Find where the given text appears and provide that cell's center as [x, y] coordinate. 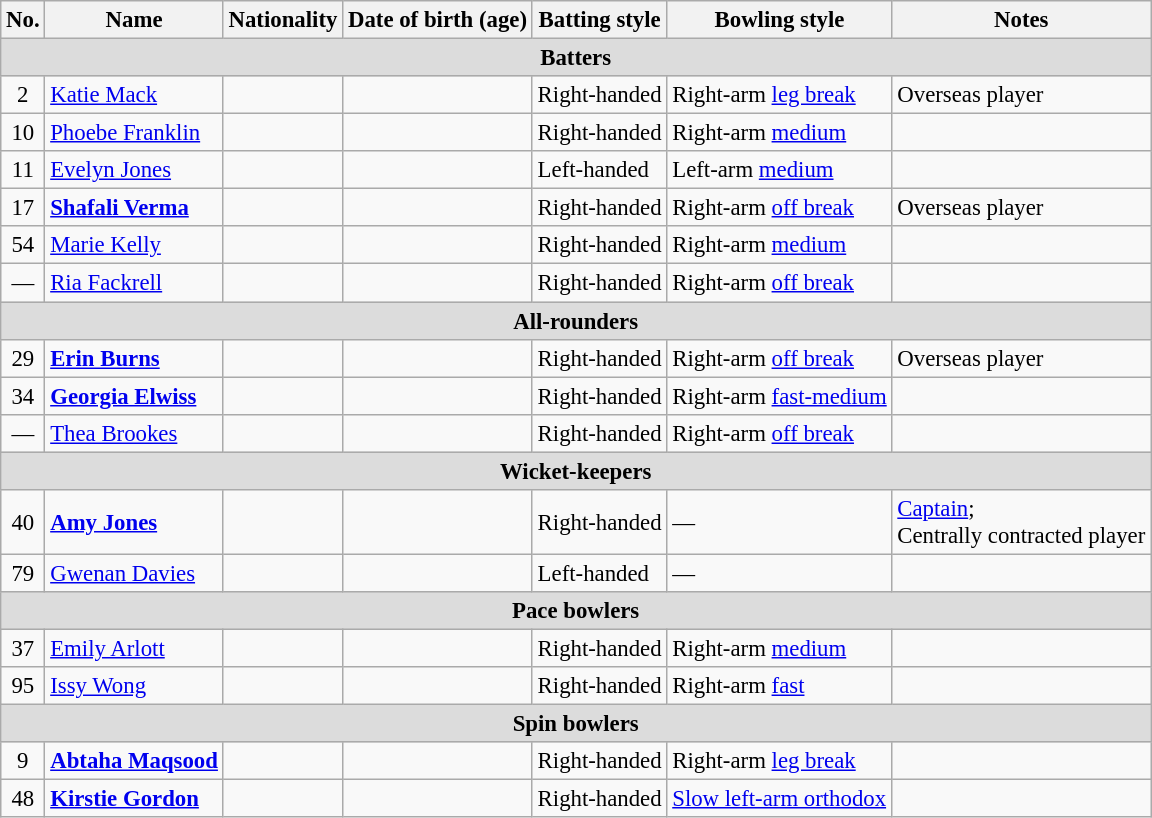
Notes [1022, 20]
Batters [576, 58]
95 [23, 686]
9 [23, 761]
Kirstie Gordon [134, 799]
Katie Mack [134, 95]
11 [23, 170]
34 [23, 396]
Batting style [600, 20]
37 [23, 648]
Date of birth (age) [438, 20]
Emily Arlott [134, 648]
Wicket-keepers [576, 471]
Shafali Verma [134, 208]
Bowling style [780, 20]
Erin Burns [134, 358]
10 [23, 133]
Ria Fackrell [134, 283]
Slow left-arm orthodox [780, 799]
Captain; Centrally contracted player [1022, 522]
All-rounders [576, 321]
48 [23, 799]
Georgia Elwiss [134, 396]
Pace bowlers [576, 611]
29 [23, 358]
40 [23, 522]
Left-arm medium [780, 170]
No. [23, 20]
Evelyn Jones [134, 170]
Marie Kelly [134, 245]
Phoebe Franklin [134, 133]
Right-arm fast-medium [780, 396]
2 [23, 95]
Right-arm fast [780, 686]
17 [23, 208]
Nationality [282, 20]
Amy Jones [134, 522]
Issy Wong [134, 686]
Gwenan Davies [134, 573]
Name [134, 20]
79 [23, 573]
54 [23, 245]
Spin bowlers [576, 724]
Thea Brookes [134, 433]
Abtaha Maqsood [134, 761]
